From the cell containing the given text, extract its center point as (X, Y) coordinate. 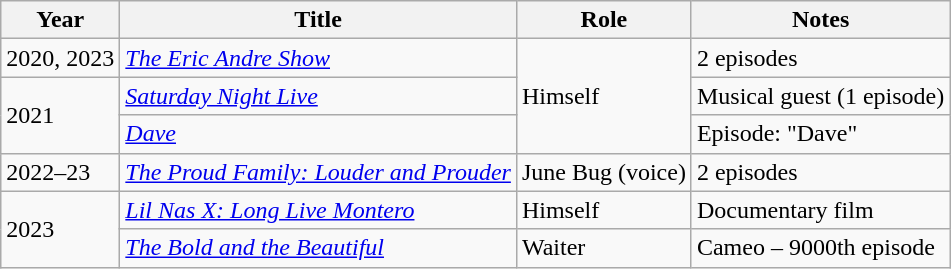
Waiter (604, 248)
Role (604, 20)
Cameo – 9000th episode (820, 248)
Lil Nas X: Long Live Montero (318, 210)
Episode: "Dave" (820, 134)
Saturday Night Live (318, 96)
2022–23 (60, 172)
2020, 2023 (60, 58)
Year (60, 20)
Notes (820, 20)
Documentary film (820, 210)
June Bug (voice) (604, 172)
The Bold and the Beautiful (318, 248)
Dave (318, 134)
Title (318, 20)
2021 (60, 115)
2023 (60, 229)
The Eric Andre Show (318, 58)
The Proud Family: Louder and Prouder (318, 172)
Musical guest (1 episode) (820, 96)
